Locate the cell with the specified text and output its [x, y] center coordinate. 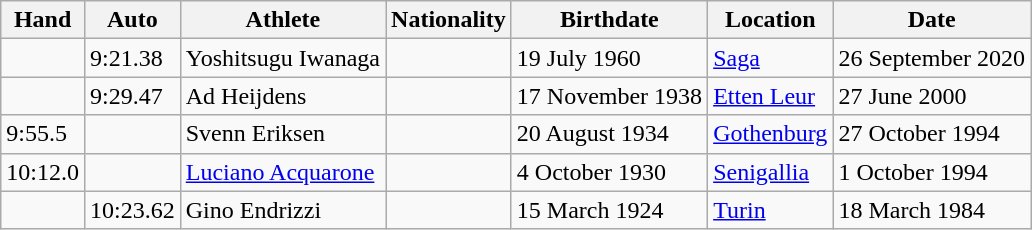
4 October 1930 [609, 172]
Luciano Acquarone [282, 172]
10:12.0 [43, 172]
27 October 1994 [932, 134]
Birthdate [609, 20]
15 March 1924 [609, 210]
Saga [770, 58]
Yoshitsugu Iwanaga [282, 58]
Athlete [282, 20]
Senigallia [770, 172]
Gino Endrizzi [282, 210]
10:23.62 [132, 210]
19 July 1960 [609, 58]
Turin [770, 210]
27 June 2000 [932, 96]
17 November 1938 [609, 96]
9:21.38 [132, 58]
Location [770, 20]
26 September 2020 [932, 58]
Hand [43, 20]
Date [932, 20]
18 March 1984 [932, 210]
Etten Leur [770, 96]
20 August 1934 [609, 134]
Nationality [449, 20]
Ad Heijdens [282, 96]
Gothenburg [770, 134]
1 October 1994 [932, 172]
9:55.5 [43, 134]
9:29.47 [132, 96]
Auto [132, 20]
Svenn Eriksen [282, 134]
